Detect which cell encompasses the target text, then output its (x, y) center coordinate. 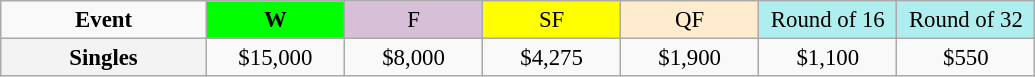
QF (690, 20)
F (413, 20)
Round of 16 (828, 20)
$550 (966, 58)
$8,000 (413, 58)
Singles (104, 58)
Event (104, 20)
$1,900 (690, 58)
$4,275 (552, 58)
SF (552, 20)
Round of 32 (966, 20)
$1,100 (828, 58)
$15,000 (275, 58)
W (275, 20)
